For the text-containing cell, return its midpoint in (X, Y) coordinate format. 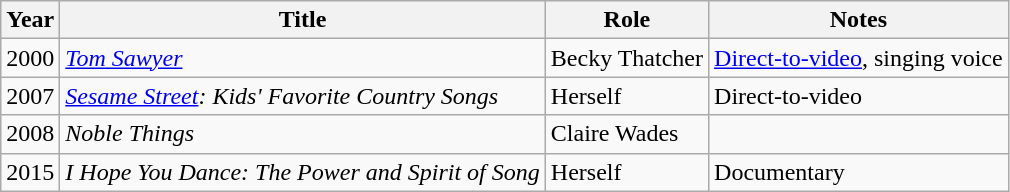
Becky Thatcher (626, 58)
I Hope You Dance: The Power and Spirit of Song (302, 172)
Noble Things (302, 134)
Title (302, 20)
2000 (30, 58)
Year (30, 20)
Documentary (859, 172)
2015 (30, 172)
Direct-to-video, singing voice (859, 58)
Tom Sawyer (302, 58)
2007 (30, 96)
Sesame Street: Kids' Favorite Country Songs (302, 96)
Direct-to-video (859, 96)
2008 (30, 134)
Notes (859, 20)
Role (626, 20)
Claire Wades (626, 134)
